Determine the [x, y] coordinate at the center of the cell enclosing the given text.  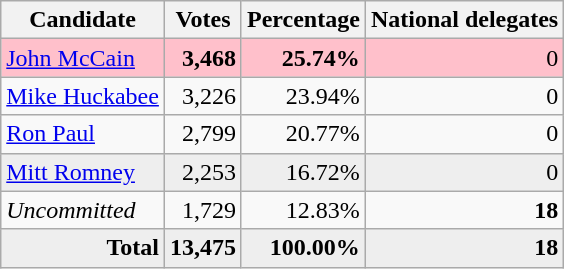
13,475 [202, 248]
100.00% [303, 248]
23.94% [303, 96]
Percentage [303, 20]
John McCain [83, 58]
16.72% [303, 172]
Votes [202, 20]
1,729 [202, 210]
2,253 [202, 172]
2,799 [202, 134]
Total [83, 248]
National delegates [464, 20]
3,226 [202, 96]
Ron Paul [83, 134]
25.74% [303, 58]
20.77% [303, 134]
3,468 [202, 58]
12.83% [303, 210]
Mike Huckabee [83, 96]
Mitt Romney [83, 172]
Uncommitted [83, 210]
Candidate [83, 20]
